Search for the cell housing the specified text and yield its [x, y] center coordinate. 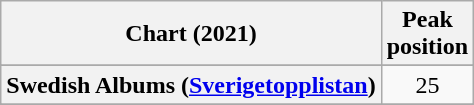
Chart (2021) [191, 34]
25 [427, 85]
Peakposition [427, 34]
Swedish Albums (Sverigetopplistan) [191, 85]
